Identify which cell holds the provided text, then report its (x, y) central coordinate. 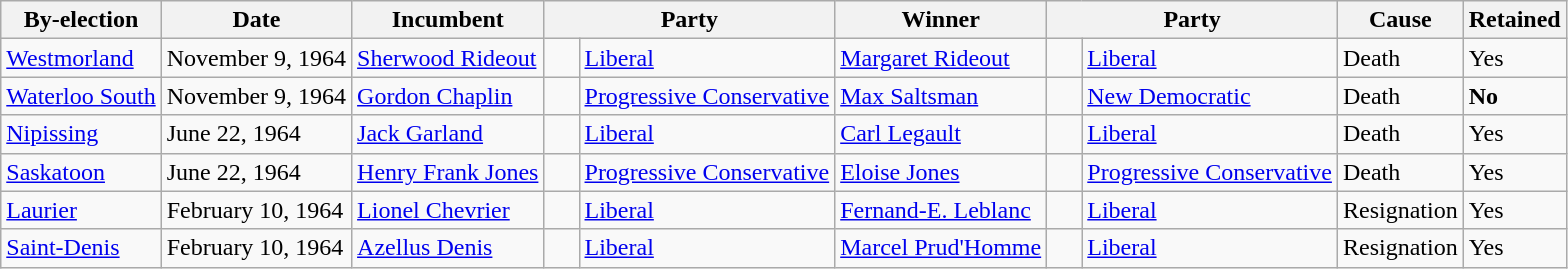
Azellus Denis (448, 248)
Westmorland (81, 58)
Cause (1400, 20)
New Democratic (1210, 96)
Max Saltsman (941, 96)
Henry Frank Jones (448, 172)
Fernand-E. Leblanc (941, 210)
Margaret Rideout (941, 58)
Nipissing (81, 134)
Winner (941, 20)
Eloise Jones (941, 172)
Date (256, 20)
Gordon Chaplin (448, 96)
Waterloo South (81, 96)
Retained (1514, 20)
Marcel Prud'Homme (941, 248)
By-election (81, 20)
No (1514, 96)
Lionel Chevrier (448, 210)
Jack Garland (448, 134)
Carl Legault (941, 134)
Saskatoon (81, 172)
Laurier (81, 210)
Incumbent (448, 20)
Sherwood Rideout (448, 58)
Saint-Denis (81, 248)
